For the text-containing cell, return its midpoint in (X, Y) coordinate format. 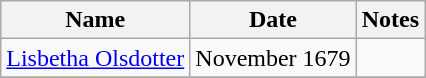
Date (273, 20)
Notes (390, 20)
November 1679 (273, 58)
Name (96, 20)
Lisbetha Olsdotter (96, 58)
